Pinpoint the cell where the given text exists, returning its [X, Y] midpoint coordinate. 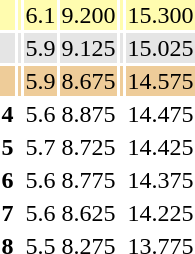
7 [8, 213]
14.425 [160, 147]
14.575 [160, 81]
14.475 [160, 114]
8.625 [88, 213]
4 [8, 114]
15.300 [160, 15]
5 [8, 147]
5.7 [40, 147]
14.225 [160, 213]
6 [8, 180]
9.125 [88, 48]
15.025 [160, 48]
14.375 [160, 180]
8.775 [88, 180]
8.725 [88, 147]
8.875 [88, 114]
6.1 [40, 15]
8.675 [88, 81]
9.200 [88, 15]
